Identify which cell holds the provided text, then report its [x, y] central coordinate. 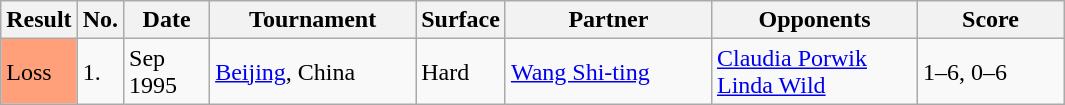
Wang Shi-ting [608, 72]
Date [167, 20]
Hard [461, 72]
Sep 1995 [167, 72]
Tournament [313, 20]
Score [991, 20]
Opponents [814, 20]
Loss [39, 72]
Beijing, China [313, 72]
Result [39, 20]
1. [100, 72]
Partner [608, 20]
Claudia Porwik Linda Wild [814, 72]
No. [100, 20]
Surface [461, 20]
1–6, 0–6 [991, 72]
